Search for the cell housing the specified text and yield its [x, y] center coordinate. 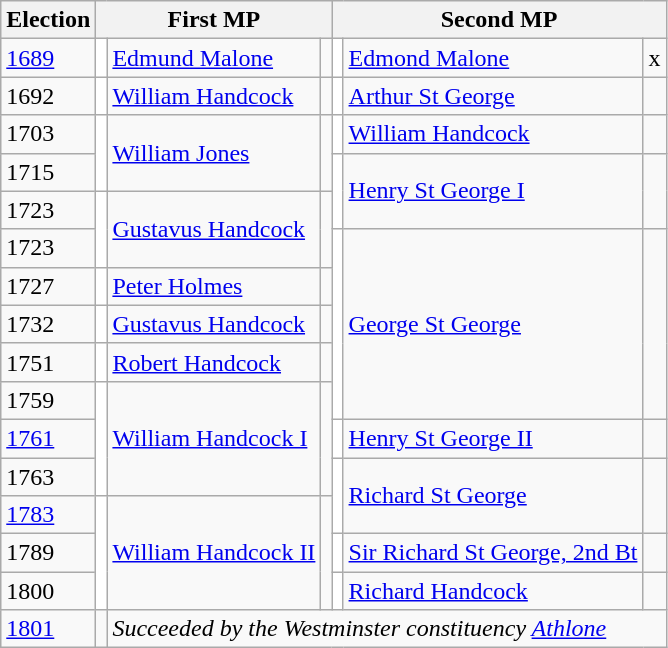
1761 [48, 438]
1689 [48, 58]
1703 [48, 134]
William Jones [214, 153]
William Handcock II [214, 553]
Robert Handcock [214, 362]
1801 [48, 629]
1692 [48, 96]
Election [48, 20]
1715 [48, 172]
Succeeded by the Westminster constituency Athlone [386, 629]
1783 [48, 515]
George St George [493, 324]
1759 [48, 400]
1732 [48, 324]
x [654, 58]
1751 [48, 362]
Sir Richard St George, 2nd Bt [493, 553]
Edmund Malone [214, 58]
First MP [214, 20]
Richard Handcock [493, 591]
Peter Holmes [214, 286]
William Handcock I [214, 438]
1727 [48, 286]
Arthur St George [493, 96]
1763 [48, 477]
Second MP [499, 20]
Henry St George II [493, 438]
1789 [48, 553]
Edmond Malone [493, 58]
Henry St George I [493, 191]
Richard St George [493, 496]
1800 [48, 591]
